Pinpoint the cell where the given text exists, returning its (x, y) midpoint coordinate. 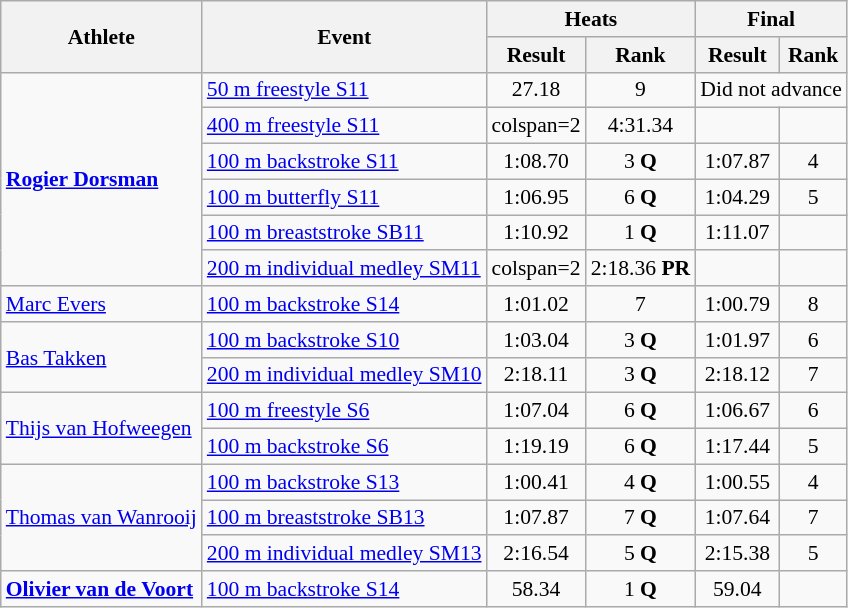
100 m butterfly S11 (344, 197)
1:10.92 (536, 233)
1:06.95 (536, 197)
Athlete (102, 36)
2:18.36 PR (641, 269)
200 m individual medley SM11 (344, 269)
1:00.79 (737, 304)
2:18.12 (737, 375)
4 Q (641, 482)
Olivier van de Voort (102, 589)
Bas Takken (102, 358)
1:01.97 (737, 340)
58.34 (536, 589)
100 m backstroke S6 (344, 447)
7 Q (641, 518)
1:11.07 (737, 233)
1:06.67 (737, 411)
1:17.44 (737, 447)
50 m freestyle S11 (344, 90)
2:18.11 (536, 375)
Marc Evers (102, 304)
8 (812, 304)
1:00.41 (536, 482)
1:00.55 (737, 482)
Final (771, 19)
Heats (592, 19)
5 Q (641, 554)
2:15.38 (737, 554)
1:07.64 (737, 518)
1:19.19 (536, 447)
100 m freestyle S6 (344, 411)
Event (344, 36)
100 m backstroke S11 (344, 162)
400 m freestyle S11 (344, 126)
1:04.29 (737, 197)
100 m breaststroke SB13 (344, 518)
9 (641, 90)
2:16.54 (536, 554)
1:01.02 (536, 304)
Did not advance (771, 90)
Thomas van Wanrooij (102, 518)
1:07.04 (536, 411)
200 m individual medley SM13 (344, 554)
1:03.04 (536, 340)
27.18 (536, 90)
4:31.34 (641, 126)
100 m backstroke S13 (344, 482)
100 m breaststroke SB11 (344, 233)
200 m individual medley SM10 (344, 375)
1:08.70 (536, 162)
59.04 (737, 589)
Thijs van Hofweegen (102, 428)
Rogier Dorsman (102, 179)
100 m backstroke S10 (344, 340)
